For the text-containing cell, return its midpoint in [x, y] coordinate format. 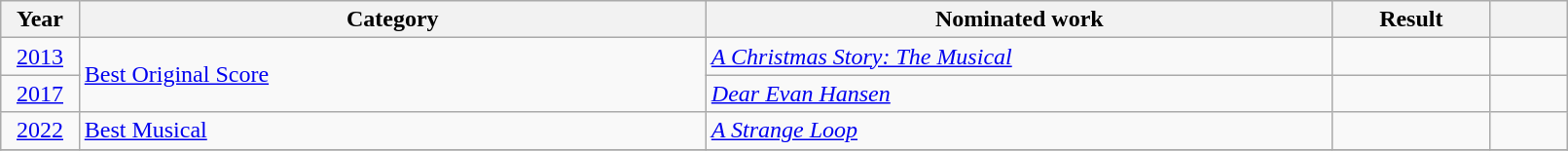
A Christmas Story: The Musical [1019, 57]
Best Musical [392, 131]
Year [40, 19]
Dear Evan Hansen [1019, 94]
Best Original Score [392, 75]
Nominated work [1019, 19]
Result [1411, 19]
A Strange Loop [1019, 131]
2013 [40, 57]
2022 [40, 131]
2017 [40, 94]
Category [392, 19]
